Determine the (x, y) coordinate at the center of the cell enclosing the given text.  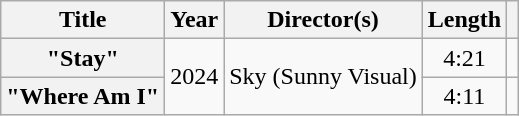
Sky (Sunny Visual) (324, 77)
Title (83, 20)
Length (464, 20)
"Where Am I" (83, 96)
Year (194, 20)
4:21 (464, 58)
4:11 (464, 96)
"Stay" (83, 58)
Director(s) (324, 20)
2024 (194, 77)
